Find where the given text appears and provide that cell's center as [x, y] coordinate. 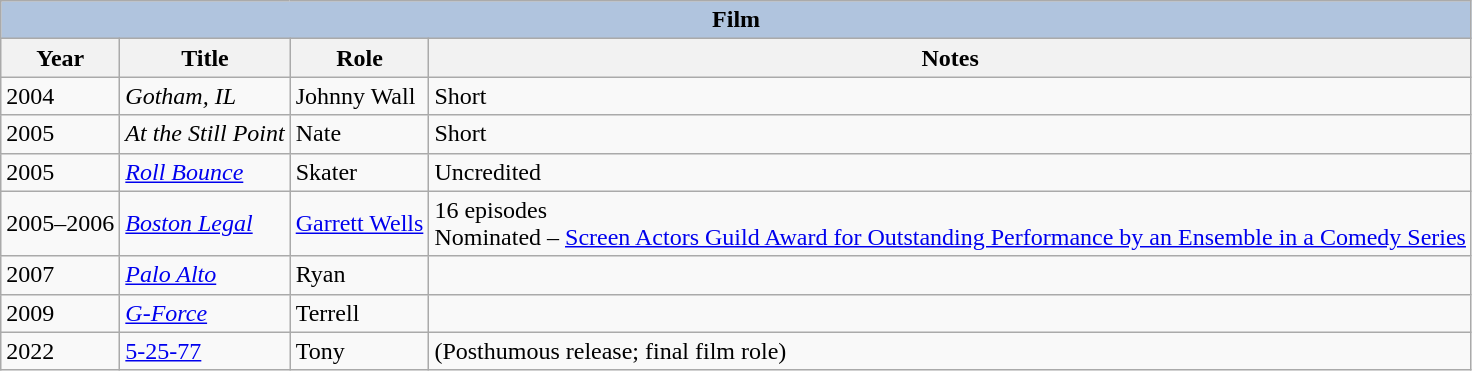
Terrell [360, 313]
Title [205, 58]
Role [360, 58]
Palo Alto [205, 275]
2005–2006 [60, 224]
5-25-77 [205, 351]
Boston Legal [205, 224]
Film [736, 20]
Ryan [360, 275]
Skater [360, 172]
(Posthumous release; final film role) [950, 351]
G-Force [205, 313]
2004 [60, 96]
Roll Bounce [205, 172]
2007 [60, 275]
Uncredited [950, 172]
Garrett Wells [360, 224]
Nate [360, 134]
16 episodesNominated – Screen Actors Guild Award for Outstanding Performance by an Ensemble in a Comedy Series [950, 224]
Johnny Wall [360, 96]
Year [60, 58]
Notes [950, 58]
At the Still Point [205, 134]
Tony [360, 351]
2009 [60, 313]
2022 [60, 351]
Gotham, IL [205, 96]
